Find where the given text appears and provide that cell's center as (X, Y) coordinate. 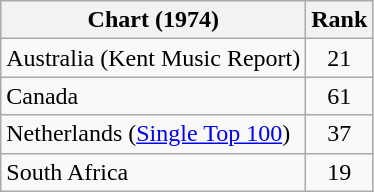
Rank (340, 20)
Chart (1974) (154, 20)
Netherlands (Single Top 100) (154, 134)
61 (340, 96)
19 (340, 172)
21 (340, 58)
37 (340, 134)
Australia (Kent Music Report) (154, 58)
Canada (154, 96)
South Africa (154, 172)
